Output the (x, y) coordinate of the center of the cell containing the given text.  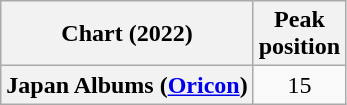
Chart (2022) (127, 34)
Peakposition (299, 34)
Japan Albums (Oricon) (127, 85)
15 (299, 85)
